For the text-containing cell, return its midpoint in [X, Y] coordinate format. 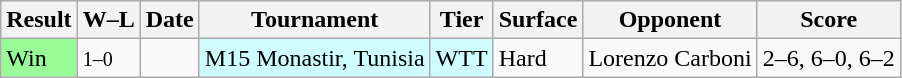
Surface [538, 20]
Tournament [314, 20]
Opponent [670, 20]
Result [39, 20]
1–0 [108, 58]
Score [828, 20]
W–L [108, 20]
Hard [538, 58]
Date [170, 20]
WTT [462, 58]
M15 Monastir, Tunisia [314, 58]
2–6, 6–0, 6–2 [828, 58]
Win [39, 58]
Tier [462, 20]
Lorenzo Carboni [670, 58]
